Locate the cell with the specified text and output its (X, Y) center coordinate. 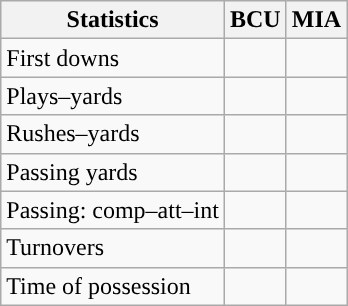
Turnovers (113, 248)
Time of possession (113, 286)
Passing: comp–att–int (113, 210)
Plays–yards (113, 96)
Passing yards (113, 172)
First downs (113, 58)
Statistics (113, 20)
MIA (316, 20)
Rushes–yards (113, 134)
BCU (255, 20)
